Determine the [X, Y] coordinate at the center of the cell enclosing the given text.  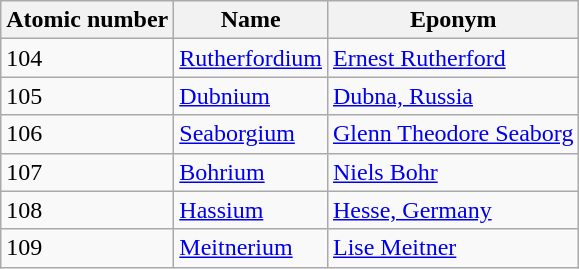
105 [88, 96]
104 [88, 58]
Hassium [251, 210]
Eponym [452, 20]
Dubna, Russia [452, 96]
Meitnerium [251, 248]
Seaborgium [251, 134]
106 [88, 134]
108 [88, 210]
107 [88, 172]
Rutherfordium [251, 58]
Glenn Theodore Seaborg [452, 134]
Atomic number [88, 20]
Hesse, Germany [452, 210]
109 [88, 248]
Dubnium [251, 96]
Niels Bohr [452, 172]
Name [251, 20]
Ernest Rutherford [452, 58]
Bohrium [251, 172]
Lise Meitner [452, 248]
